Identify which cell holds the provided text, then report its [x, y] central coordinate. 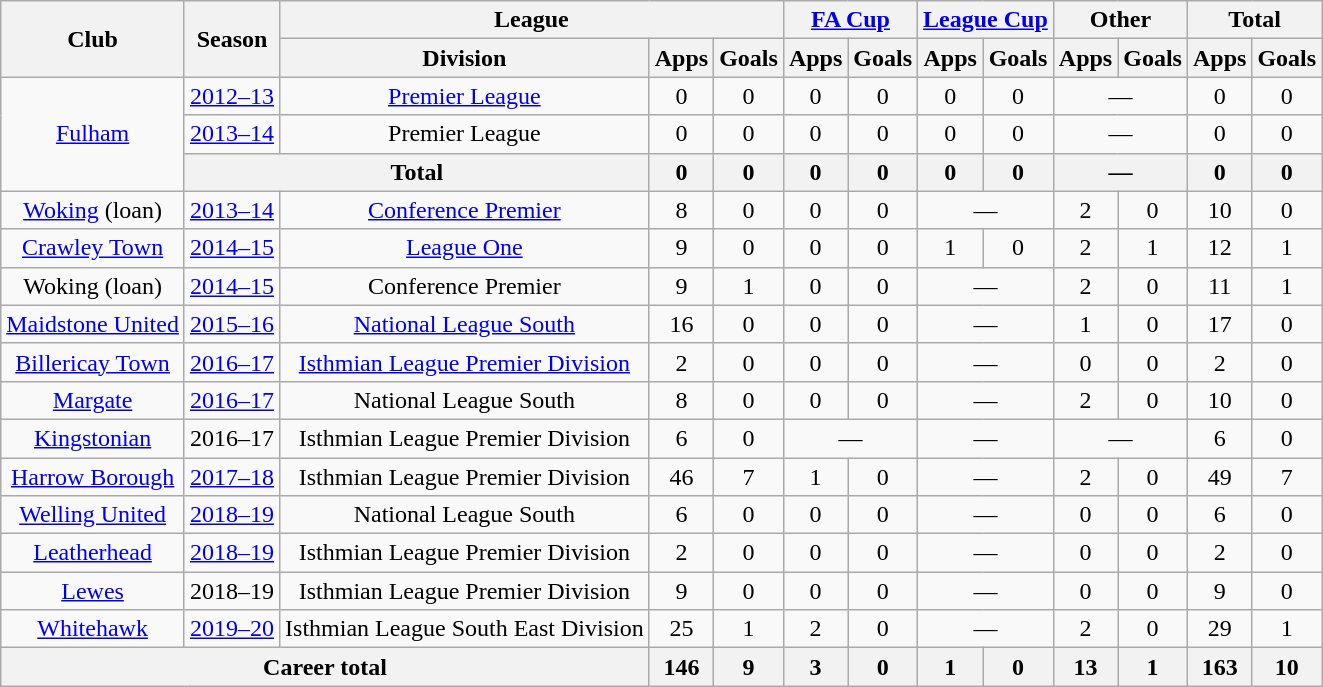
Lewes [93, 591]
2017–18 [232, 477]
16 [681, 324]
17 [1219, 324]
13 [1085, 667]
Kingstonian [93, 438]
2015–16 [232, 324]
25 [681, 629]
11 [1219, 286]
49 [1219, 477]
Career total [325, 667]
2019–20 [232, 629]
Crawley Town [93, 248]
146 [681, 667]
Club [93, 39]
Billericay Town [93, 362]
League One [465, 248]
Other [1120, 20]
Isthmian League South East Division [465, 629]
League Cup [986, 20]
Maidstone United [93, 324]
163 [1219, 667]
29 [1219, 629]
League [532, 20]
Season [232, 39]
Fulham [93, 134]
Division [465, 58]
46 [681, 477]
3 [815, 667]
12 [1219, 248]
2012–13 [232, 96]
Leatherhead [93, 553]
FA Cup [850, 20]
Whitehawk [93, 629]
Harrow Borough [93, 477]
Margate [93, 400]
Welling United [93, 515]
